Return the (x, y) coordinate for the center point of the cell that contains the specified text.  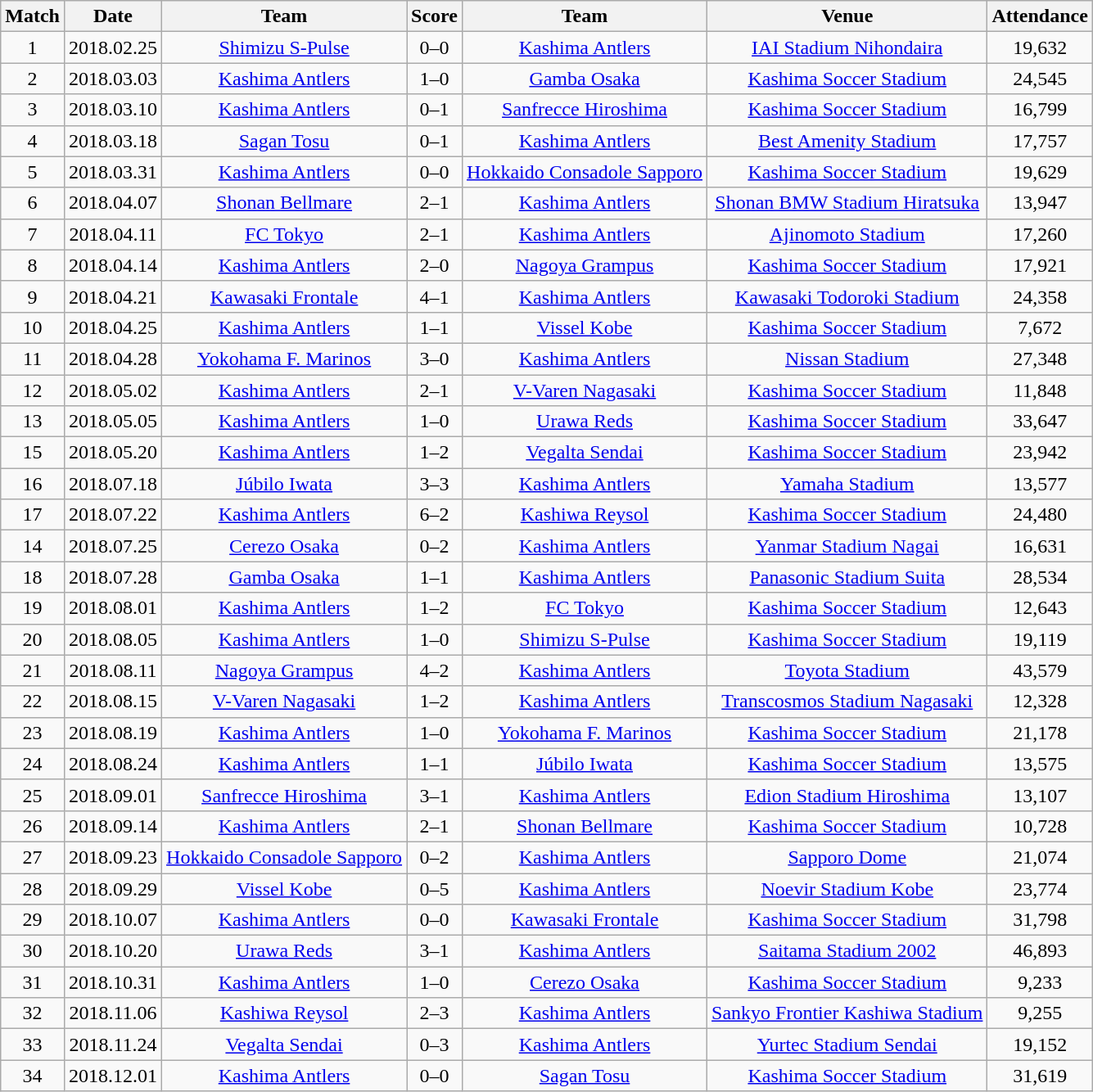
Kawasaki Todoroki Stadium (847, 296)
43,579 (1040, 670)
28,534 (1040, 577)
8 (33, 265)
17,260 (1040, 234)
23,774 (1040, 888)
30 (33, 951)
13,107 (1040, 795)
2018.04.11 (113, 234)
17,921 (1040, 265)
0–3 (435, 1045)
1 (33, 47)
Match (33, 16)
13,577 (1040, 484)
16 (33, 484)
17,757 (1040, 141)
5 (33, 172)
21 (33, 670)
4 (33, 141)
2018.03.31 (113, 172)
2018.11.24 (113, 1045)
3 (33, 110)
Sapporo Dome (847, 857)
20 (33, 639)
6–2 (435, 515)
34 (33, 1076)
Yurtec Stadium Sendai (847, 1045)
2018.04.07 (113, 203)
2018.09.01 (113, 795)
Nissan Stadium (847, 359)
Attendance (1040, 16)
2018.08.24 (113, 764)
2018.09.29 (113, 888)
2018.04.21 (113, 296)
10 (33, 327)
24,545 (1040, 79)
Date (113, 16)
24,358 (1040, 296)
2018.09.23 (113, 857)
46,893 (1040, 951)
6 (33, 203)
24,480 (1040, 515)
2018.05.20 (113, 453)
32 (33, 1013)
2018.07.22 (113, 515)
2018.08.19 (113, 733)
2018.07.25 (113, 546)
13,575 (1040, 764)
2–3 (435, 1013)
16,799 (1040, 110)
17 (33, 515)
9,255 (1040, 1013)
21,074 (1040, 857)
2018.08.05 (113, 639)
Sankyo Frontier Kashiwa Stadium (847, 1013)
Yanmar Stadium Nagai (847, 546)
31 (33, 982)
19,629 (1040, 172)
31,619 (1040, 1076)
15 (33, 453)
2018.07.28 (113, 577)
29 (33, 920)
2018.10.07 (113, 920)
24 (33, 764)
2018.05.05 (113, 422)
22 (33, 702)
2018.04.25 (113, 327)
23 (33, 733)
21,178 (1040, 733)
Yamaha Stadium (847, 484)
25 (33, 795)
19,632 (1040, 47)
13,947 (1040, 203)
2018.10.31 (113, 982)
18 (33, 577)
Toyota Stadium (847, 670)
Score (435, 16)
2018.08.11 (113, 670)
Ajinomoto Stadium (847, 234)
2018.04.14 (113, 265)
7,672 (1040, 327)
33 (33, 1045)
9,233 (1040, 982)
12,643 (1040, 608)
33,647 (1040, 422)
12 (33, 390)
2018.08.15 (113, 702)
19,152 (1040, 1045)
2018.04.28 (113, 359)
2018.03.03 (113, 79)
2 (33, 79)
3–3 (435, 484)
11 (33, 359)
Best Amenity Stadium (847, 141)
Shonan BMW Stadium Hiratsuka (847, 203)
2–0 (435, 265)
0–5 (435, 888)
Panasonic Stadium Suita (847, 577)
Noevir Stadium Kobe (847, 888)
12,328 (1040, 702)
2018.09.14 (113, 826)
28 (33, 888)
2018.10.20 (113, 951)
23,942 (1040, 453)
9 (33, 296)
14 (33, 546)
16,631 (1040, 546)
Transcosmos Stadium Nagasaki (847, 702)
27 (33, 857)
2018.11.06 (113, 1013)
19 (33, 608)
10,728 (1040, 826)
4–1 (435, 296)
13 (33, 422)
4–2 (435, 670)
19,119 (1040, 639)
27,348 (1040, 359)
2018.03.10 (113, 110)
2018.05.02 (113, 390)
11,848 (1040, 390)
Saitama Stadium 2002 (847, 951)
Edion Stadium Hiroshima (847, 795)
IAI Stadium Nihondaira (847, 47)
31,798 (1040, 920)
3–0 (435, 359)
2018.03.18 (113, 141)
2018.12.01 (113, 1076)
Venue (847, 16)
2018.07.18 (113, 484)
2018.08.01 (113, 608)
26 (33, 826)
2018.02.25 (113, 47)
7 (33, 234)
